Pinpoint the cell where the given text exists, returning its (x, y) midpoint coordinate. 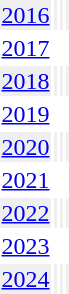
2021 (26, 180)
2017 (26, 48)
2018 (26, 81)
2020 (26, 147)
2016 (26, 15)
2022 (26, 213)
2019 (26, 114)
2023 (26, 246)
2024 (26, 279)
